Return [x, y] of the center of cell containing provided text 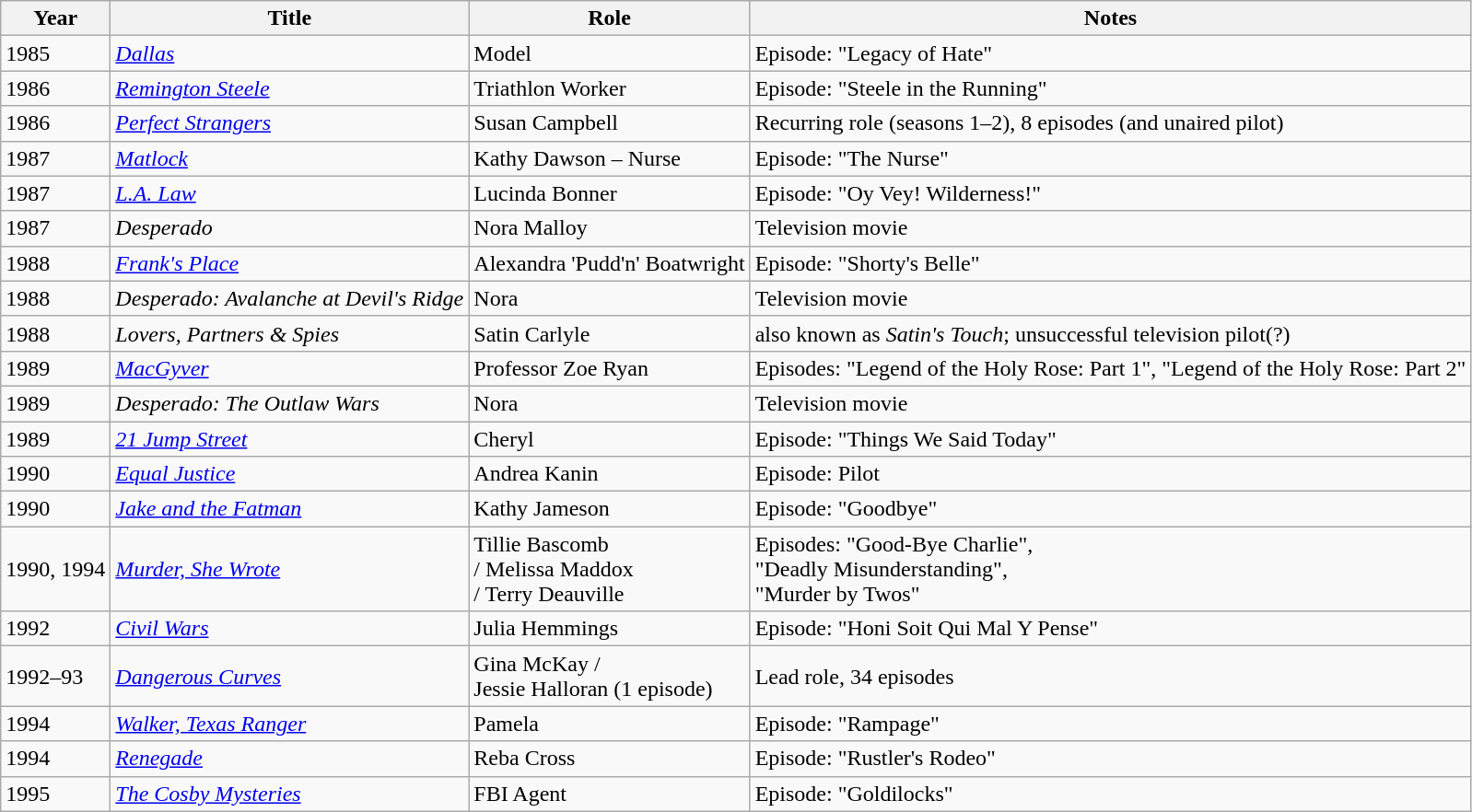
1995 [55, 794]
Episode: "Things We Said Today" [1111, 439]
Murder, She Wrote [289, 569]
Episodes: "Good-Bye Charlie", "Deadly Misunderstanding", "Murder by Twos" [1111, 569]
Remington Steele [289, 88]
21 Jump Street [289, 439]
Desperado: Avalanche at Devil's Ridge [289, 298]
Frank's Place [289, 263]
Renegade [289, 759]
Tillie Bascomb/ Melissa Maddox/ Terry Deauville [610, 569]
Title [289, 18]
Julia Hemmings [610, 629]
FBI Agent [610, 794]
Episode: "Goldilocks" [1111, 794]
Alexandra 'Pudd'n' Boatwright [610, 263]
Model [610, 53]
Episode: "Steele in the Running" [1111, 88]
Episode: "Shorty's Belle" [1111, 263]
Dangerous Curves [289, 676]
Notes [1111, 18]
Kathy Jameson [610, 509]
Lovers, Partners & Spies [289, 333]
Reba Cross [610, 759]
The Cosby Mysteries [289, 794]
Desperado: The Outlaw Wars [289, 403]
Episode: "Oy Vey! Wilderness!" [1111, 193]
Cheryl [610, 439]
Professor Zoe Ryan [610, 368]
Equal Justice [289, 474]
1985 [55, 53]
1992–93 [55, 676]
Episode: "Goodbye" [1111, 509]
Matlock [289, 158]
Satin Carlyle [610, 333]
Recurring role (seasons 1–2), 8 episodes (and unaired pilot) [1111, 123]
Desperado [289, 228]
Episode: Pilot [1111, 474]
Role [610, 18]
Lucinda Bonner [610, 193]
Episode: "Legacy of Hate" [1111, 53]
Triathlon Worker [610, 88]
Andrea Kanin [610, 474]
Episode: "Rampage" [1111, 724]
Perfect Strangers [289, 123]
Episodes: "Legend of the Holy Rose: Part 1", "Legend of the Holy Rose: Part 2" [1111, 368]
Episode: "Rustler's Rodeo" [1111, 759]
also known as Satin's Touch; unsuccessful television pilot(?) [1111, 333]
Walker, Texas Ranger [289, 724]
Pamela [610, 724]
Kathy Dawson – Nurse [610, 158]
Episode: "Honi Soit Qui Mal Y Pense" [1111, 629]
1990, 1994 [55, 569]
Gina McKay /Jessie Halloran (1 episode) [610, 676]
Susan Campbell [610, 123]
1992 [55, 629]
Dallas [289, 53]
MacGyver [289, 368]
Episode: "The Nurse" [1111, 158]
Jake and the Fatman [289, 509]
Year [55, 18]
Civil Wars [289, 629]
Lead role, 34 episodes [1111, 676]
L.A. Law [289, 193]
Nora Malloy [610, 228]
